Pinpoint the cell where the given text exists, returning its [x, y] midpoint coordinate. 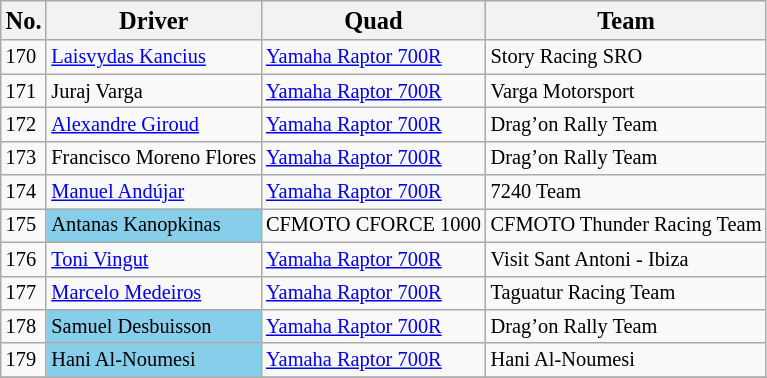
7240 Team [626, 192]
175 [24, 225]
171 [24, 91]
Visit Sant Antoni - Ibiza [626, 259]
173 [24, 158]
Story Racing SRO [626, 57]
177 [24, 293]
178 [24, 326]
172 [24, 124]
Varga Motorsport [626, 91]
CFMOTO CFORCE 1000 [374, 225]
Samuel Desbuisson [154, 326]
CFMOTO Thunder Racing Team [626, 225]
No. [24, 20]
Francisco Moreno Flores [154, 158]
Toni Vingut [154, 259]
170 [24, 57]
Laisvydas Kancius [154, 57]
Manuel Andújar [154, 192]
Taguatur Racing Team [626, 293]
174 [24, 192]
176 [24, 259]
Antanas Kanopkinas [154, 225]
Team [626, 20]
Marcelo Medeiros [154, 293]
Driver [154, 20]
Juraj Varga [154, 91]
Alexandre Giroud [154, 124]
179 [24, 360]
Quad [374, 20]
